Search for the cell housing the specified text and yield its [X, Y] center coordinate. 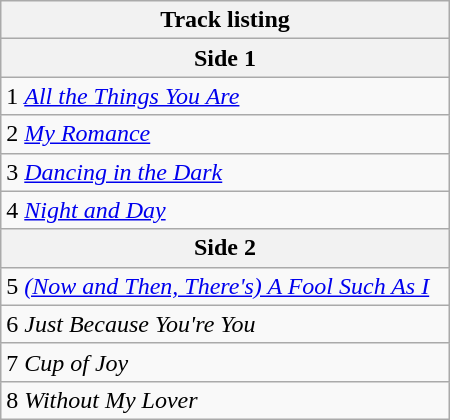
2 My Romance [225, 134]
1 All the Things You Are [225, 96]
4 Night and Day [225, 210]
8 Without My Lover [225, 400]
6 Just Because You're You [225, 324]
7 Cup of Joy [225, 362]
Side 2 [225, 248]
3 Dancing in the Dark [225, 172]
Side 1 [225, 58]
5 (Now and Then, There's) A Fool Such As I [225, 286]
Track listing [225, 20]
